Find where the given text appears and provide that cell's center as [X, Y] coordinate. 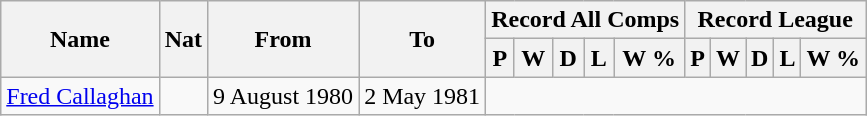
Name [80, 39]
Fred Callaghan [80, 96]
Nat [183, 39]
Record All Comps [586, 20]
2 May 1981 [422, 96]
9 August 1980 [284, 96]
To [422, 39]
From [284, 39]
Record League [776, 20]
